Return the [x, y] coordinate for the center point of the cell that contains the specified text.  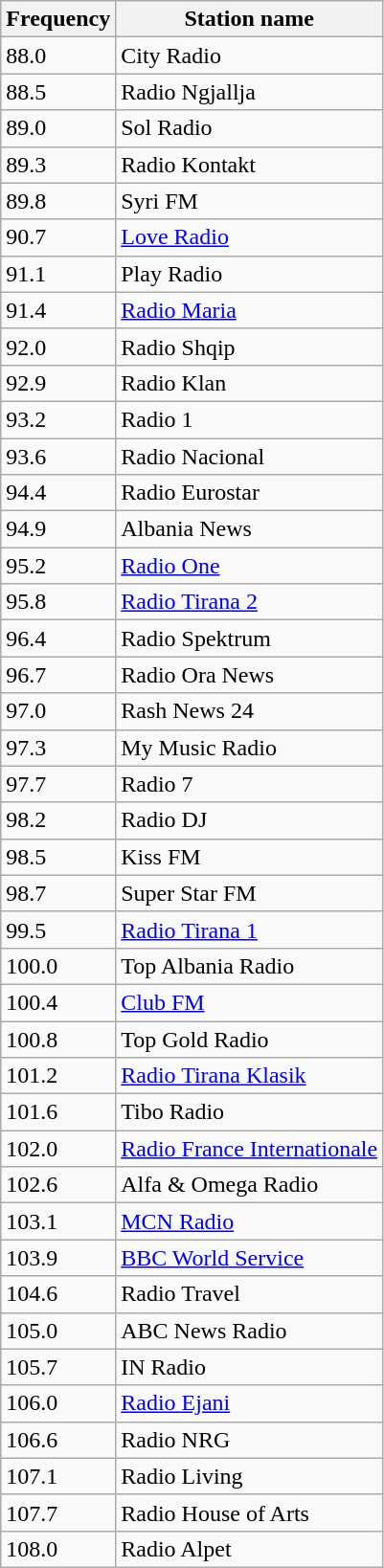
98.5 [58, 857]
Tibo Radio [249, 1112]
93.2 [58, 419]
102.6 [58, 1185]
104.6 [58, 1294]
Radio Ejani [249, 1403]
108.0 [58, 1549]
Albania News [249, 529]
97.7 [58, 784]
97.3 [58, 748]
99.5 [58, 930]
103.9 [58, 1258]
97.0 [58, 711]
Radio France Internationale [249, 1149]
96.7 [58, 675]
103.1 [58, 1221]
Alfa & Omega Radio [249, 1185]
MCN Radio [249, 1221]
Radio Tirana 1 [249, 930]
107.1 [58, 1476]
Syri FM [249, 201]
Sol Radio [249, 128]
98.2 [58, 820]
94.4 [58, 493]
91.4 [58, 310]
105.7 [58, 1367]
98.7 [58, 893]
Radio Ora News [249, 675]
Station name [249, 19]
Radio DJ [249, 820]
Radio Travel [249, 1294]
101.2 [58, 1076]
Radio Alpet [249, 1549]
IN Radio [249, 1367]
Rash News 24 [249, 711]
Radio 7 [249, 784]
100.8 [58, 1039]
90.7 [58, 237]
Radio Eurostar [249, 493]
Love Radio [249, 237]
92.9 [58, 383]
Radio Ngjallja [249, 92]
Radio NRG [249, 1440]
Frequency [58, 19]
Top Albania Radio [249, 966]
95.2 [58, 566]
Radio Living [249, 1476]
Radio 1 [249, 419]
Top Gold Radio [249, 1039]
106.0 [58, 1403]
Super Star FM [249, 893]
95.8 [58, 602]
88.5 [58, 92]
Radio Maria [249, 310]
Radio Tirana 2 [249, 602]
105.0 [58, 1331]
Club FM [249, 1002]
102.0 [58, 1149]
101.6 [58, 1112]
89.8 [58, 201]
100.4 [58, 1002]
106.6 [58, 1440]
Kiss FM [249, 857]
City Radio [249, 56]
Radio Spektrum [249, 638]
Radio House of Arts [249, 1512]
Play Radio [249, 274]
Radio Klan [249, 383]
96.4 [58, 638]
Radio Kontakt [249, 165]
107.7 [58, 1512]
94.9 [58, 529]
91.1 [58, 274]
93.6 [58, 457]
92.0 [58, 347]
Radio Shqip [249, 347]
89.3 [58, 165]
BBC World Service [249, 1258]
ABC News Radio [249, 1331]
100.0 [58, 966]
Radio Tirana Klasik [249, 1076]
88.0 [58, 56]
89.0 [58, 128]
Radio Nacional [249, 457]
My Music Radio [249, 748]
Radio One [249, 566]
